Search for the cell housing the specified text and yield its (X, Y) center coordinate. 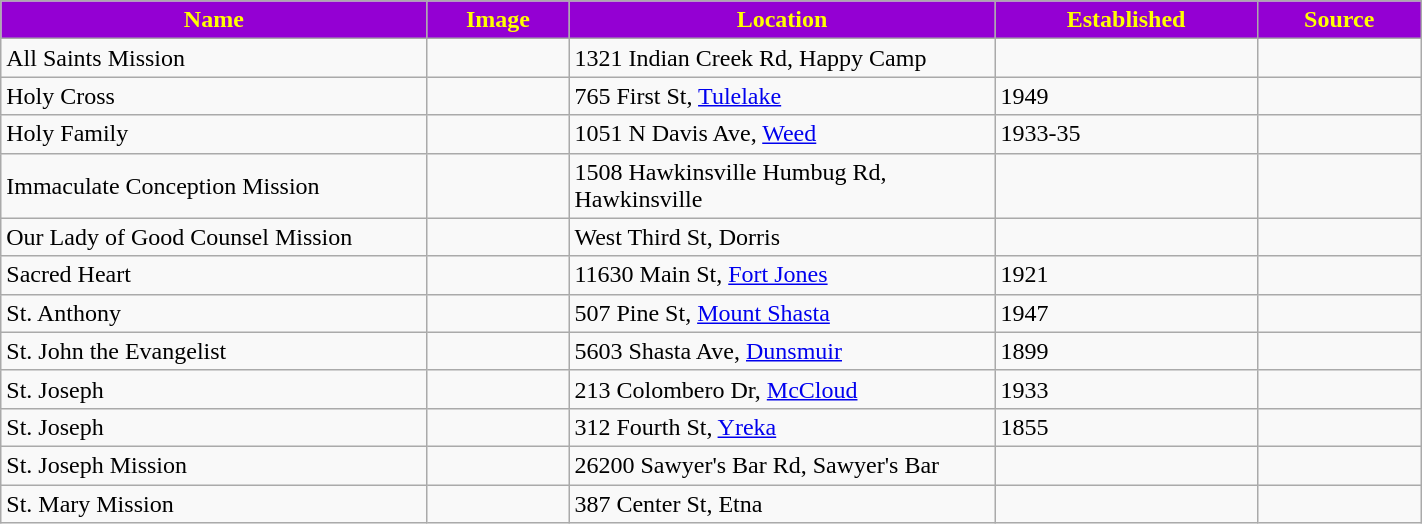
1508 Hawkinsville Humbug Rd, Hawkinsville (782, 186)
765 First St, Tulelake (782, 96)
1947 (1126, 313)
26200 Sawyer's Bar Rd, Sawyer's Bar (782, 465)
1933 (1126, 389)
1933-35 (1126, 134)
Image (498, 20)
1899 (1126, 351)
Sacred Heart (214, 275)
St. Mary Mission (214, 503)
Holy Family (214, 134)
Name (214, 20)
Established (1126, 20)
All Saints Mission (214, 58)
Our Lady of Good Counsel Mission (214, 237)
1949 (1126, 96)
Holy Cross (214, 96)
5603 Shasta Ave, Dunsmuir (782, 351)
213 Colombero Dr, McCloud (782, 389)
West Third St, Dorris (782, 237)
1321 Indian Creek Rd, Happy Camp (782, 58)
1051 N Davis Ave, Weed (782, 134)
St. Joseph Mission (214, 465)
Immaculate Conception Mission (214, 186)
387 Center St, Etna (782, 503)
312 Fourth St, Yreka (782, 427)
Location (782, 20)
St. John the Evangelist (214, 351)
St. Anthony (214, 313)
Source (1339, 20)
1855 (1126, 427)
11630 Main St, Fort Jones (782, 275)
1921 (1126, 275)
507 Pine St, Mount Shasta (782, 313)
